Extract the [X, Y] coordinate from the center of the cell holding the provided text.  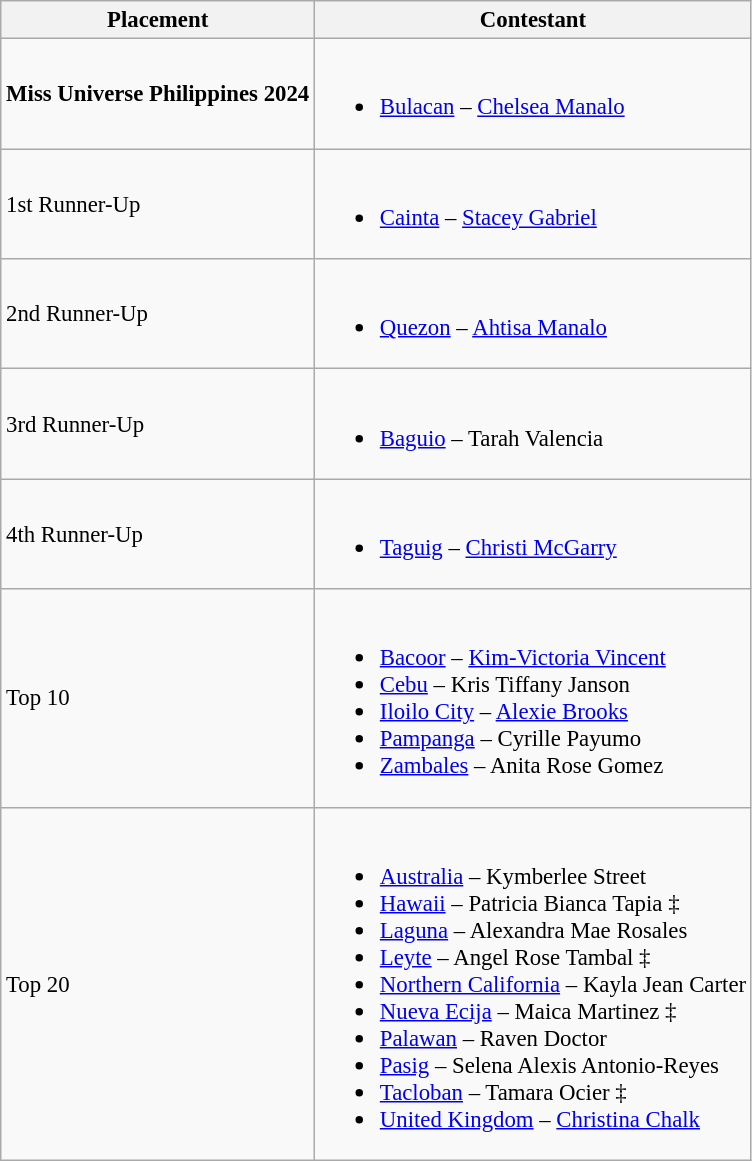
Cainta – Stacey Gabriel [534, 204]
Bulacan – Chelsea Manalo [534, 94]
4th Runner-Up [158, 534]
Top 20 [158, 984]
Miss Universe Philippines 2024 [158, 94]
2nd Runner-Up [158, 314]
Bacoor – Kim-Victoria VincentCebu – Kris Tiffany JansonIloilo City – Alexie BrooksPampanga – Cyrille PayumoZambales – Anita Rose Gomez [534, 698]
3rd Runner-Up [158, 424]
Contestant [534, 20]
Quezon – Ahtisa Manalo [534, 314]
1st Runner-Up [158, 204]
Top 10 [158, 698]
Baguio – Tarah Valencia [534, 424]
Taguig – Christi McGarry [534, 534]
Placement [158, 20]
